Output the [X, Y] coordinate of the center of the cell containing the given text.  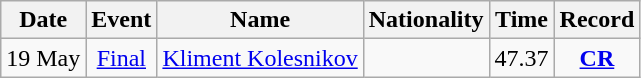
47.37 [522, 58]
Name [260, 20]
Time [522, 20]
Nationality [426, 20]
Kliment Kolesnikov [260, 58]
19 May [44, 58]
CR [597, 58]
Event [122, 20]
Date [44, 20]
Final [122, 58]
Record [597, 20]
